For the text-containing cell, return its midpoint in [x, y] coordinate format. 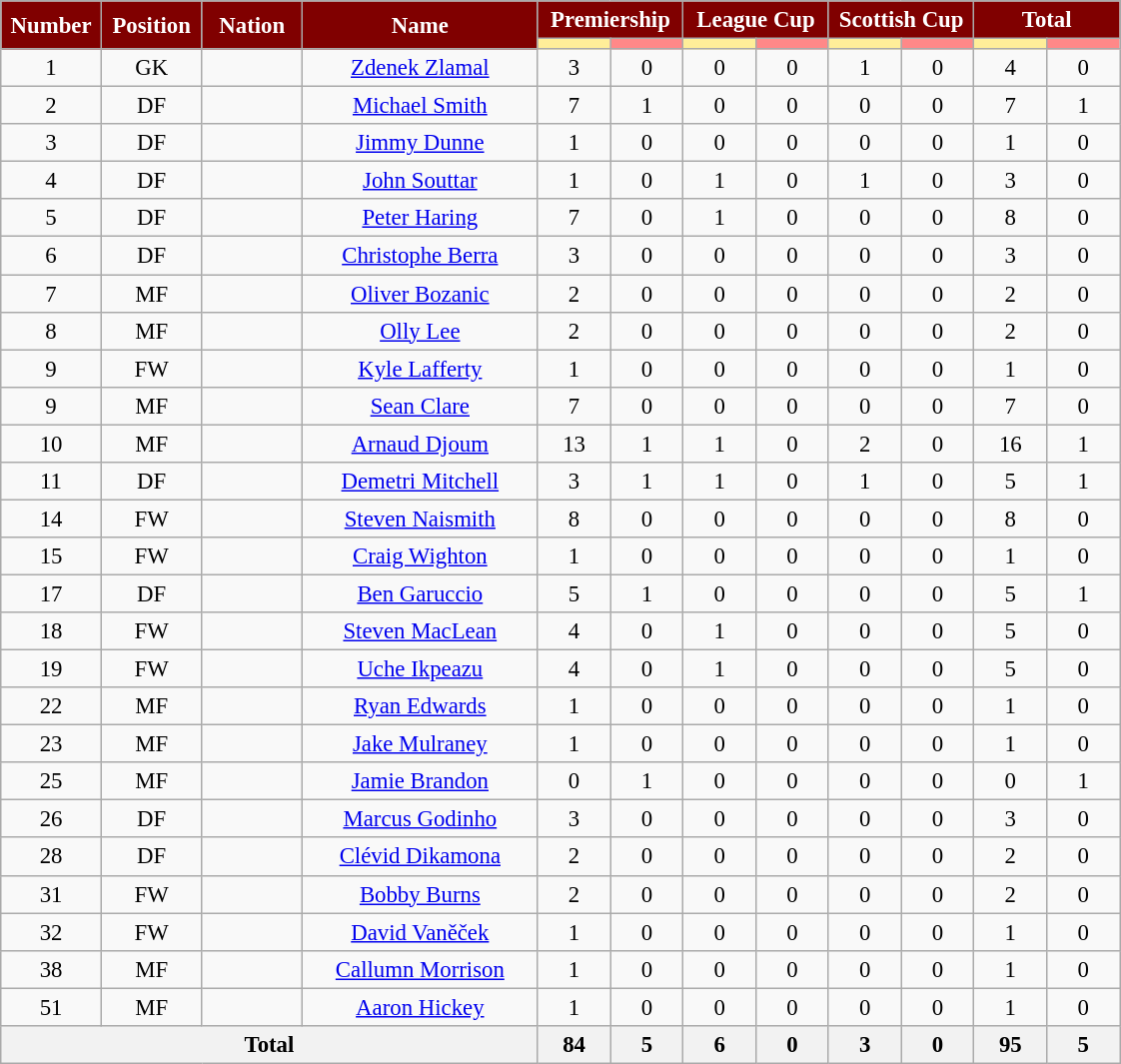
Sean Clare [421, 406]
17 [52, 593]
14 [52, 519]
19 [52, 669]
Scottish Cup [901, 20]
Oliver Bozanic [421, 294]
Arnaud Djoum [421, 444]
18 [52, 631]
28 [52, 857]
Michael Smith [421, 106]
Jamie Brandon [421, 781]
Uche Ikpeazu [421, 669]
Name [421, 25]
Christophe Berra [421, 256]
GK [152, 68]
10 [52, 444]
23 [52, 744]
Clévid Dikamona [421, 857]
Steven Naismith [421, 519]
Jake Mulraney [421, 744]
Premiership [610, 20]
League Cup [756, 20]
11 [52, 482]
Callumn Morrison [421, 969]
16 [1011, 444]
25 [52, 781]
Number [52, 25]
31 [52, 894]
Bobby Burns [421, 894]
Craig Wighton [421, 556]
Position [152, 25]
John Souttar [421, 181]
38 [52, 969]
Demetri Mitchell [421, 482]
51 [52, 1007]
David Vaněček [421, 932]
Peter Haring [421, 219]
13 [573, 444]
Olly Lee [421, 331]
Jimmy Dunne [421, 143]
84 [573, 1045]
Steven MacLean [421, 631]
22 [52, 706]
26 [52, 819]
95 [1011, 1045]
Ben Garuccio [421, 593]
Marcus Godinho [421, 819]
Zdenek Zlamal [421, 68]
Nation [252, 25]
Kyle Lafferty [421, 369]
15 [52, 556]
32 [52, 932]
Ryan Edwards [421, 706]
Aaron Hickey [421, 1007]
